Pinpoint the cell where the given text exists, returning its (x, y) midpoint coordinate. 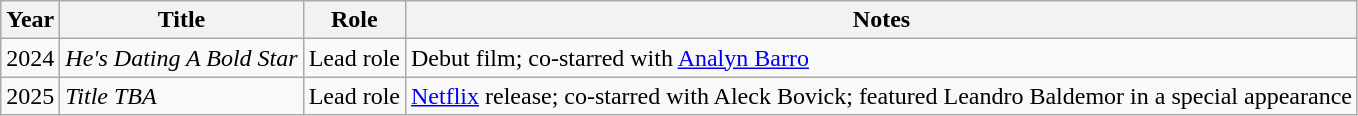
Role (354, 20)
Notes (881, 20)
Netflix release; co-starred with Aleck Bovick; featured Leandro Baldemor in a special appearance (881, 96)
Year (30, 20)
Debut film; co-starred with Analyn Barro (881, 58)
2024 (30, 58)
Title TBA (182, 96)
2025 (30, 96)
He's Dating A Bold Star (182, 58)
Title (182, 20)
